Scan for the cell matching the given text and deliver its (X, Y) coordinate at center. 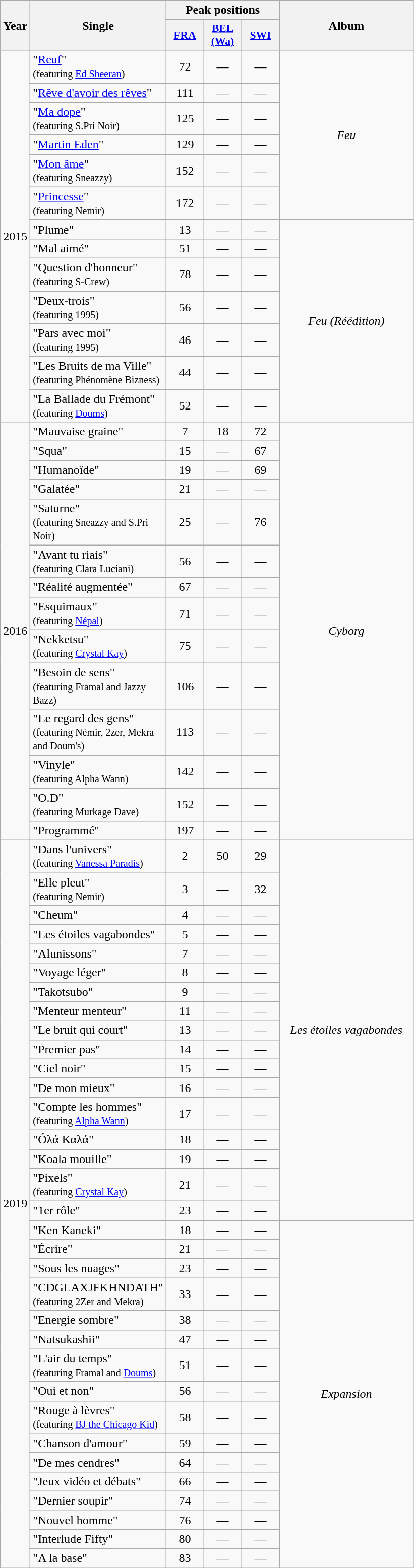
"Koala mouille" (98, 1159)
"Mauvaise graine" (98, 432)
8 (185, 973)
"Martin Eden" (98, 145)
52 (185, 406)
38 (185, 1320)
129 (185, 145)
"Les étoiles vagabondes" (98, 934)
Feu (346, 135)
"Nouvel homme" (98, 1520)
"Ken Kaneki" (98, 1230)
Feu (Réédition) (346, 320)
"Plume" (98, 229)
142 (185, 772)
"Reuf"(featuring Ed Sheeran) (98, 66)
2 (185, 856)
"Takotsubo" (98, 992)
5 (185, 934)
25 (185, 522)
"De mes cendres" (98, 1462)
Album (346, 25)
"Squa" (98, 451)
"O.D"(featuring Murkage Dave) (98, 804)
"Rêve d'avoir des rêves" (98, 93)
"Galatée" (98, 489)
FRA (185, 35)
80 (185, 1539)
"Avant tu riais"(featuring Clara Luciani) (98, 561)
"Réalité augmentée" (98, 587)
106 (185, 686)
"A la base" (98, 1558)
"Interlude Fifty" (98, 1539)
14 (185, 1049)
111 (185, 93)
Les étoiles vagabondes (346, 1031)
"Humanoïde" (98, 470)
"Ma dope"(featuring S.Pri Noir) (98, 119)
"Ciel noir" (98, 1068)
69 (260, 470)
"Cheum" (98, 915)
33 (185, 1294)
"Programmé" (98, 831)
"Sous les nuages" (98, 1268)
"Mon âme"(featuring Sneazzy) (98, 170)
"Pixels" (featuring Crystal Kay) (98, 1185)
"De mon mieux" (98, 1087)
64 (185, 1462)
46 (185, 340)
74 (185, 1501)
125 (185, 119)
"Esquimaux"(featuring Népal) (98, 613)
172 (185, 203)
71 (185, 613)
"Jeux vidéo et débats" (98, 1481)
Peak positions (223, 10)
16 (185, 1087)
"Rouge à lèvres" (featuring BJ the Chicago Kid) (98, 1417)
"Natsukashii" (98, 1339)
"Écrire" (98, 1249)
"Elle pleut" (featuring Nemir) (98, 890)
"Dernier soupir" (98, 1501)
"Alunissons" (98, 953)
4 (185, 915)
44 (185, 373)
"Deux-trois"(featuring 1995) (98, 307)
32 (260, 890)
113 (185, 732)
"Oui et non" (98, 1391)
"Premier pas" (98, 1049)
"Energie sombre" (98, 1320)
BEL(Wa) (223, 35)
"Le bruit qui court" (98, 1030)
58 (185, 1417)
83 (185, 1558)
2016 (15, 631)
SWI (260, 35)
"1er rôle" (98, 1211)
11 (185, 1011)
"Les Bruits de ma Ville"(featuring Phénomène Bizness) (98, 373)
"Besoin de sens"(featuring Framal and Jazzy Bazz) (98, 686)
"CDGLAXJFKHNDATH" (featuring 2Zer and Mekra) (98, 1294)
Single (98, 25)
"Le regard des gens"(featuring Némir, 2zer, Mekra and Doum's) (98, 732)
"Princesse" (featuring Nemir) (98, 203)
29 (260, 856)
"L'air du temps"(featuring Framal and Doums) (98, 1365)
"La Ballade du Frémont"(featuring Doums) (98, 406)
59 (185, 1443)
"Pars avec moi"(featuring 1995) (98, 340)
"Nekketsu"(featuring Crystal Kay) (98, 646)
50 (223, 856)
2019 (15, 1204)
"Compte les hommes" (featuring Alpha Wann) (98, 1113)
Expansion (346, 1394)
"Menteur menteur" (98, 1011)
Year (15, 25)
"Vinyle"(featuring Alpha Wann) (98, 772)
197 (185, 831)
"Óλά Καλά" (98, 1139)
"Saturne"(featuring Sneazzy and S.Pri Noir) (98, 522)
78 (185, 274)
Cyborg (346, 631)
"Question d'honneur"(featuring S-Crew) (98, 274)
"Mal aimé" (98, 248)
75 (185, 646)
3 (185, 890)
"Dans l'univers" (featuring Vanessa Paradis) (98, 856)
66 (185, 1481)
"Chanson d'amour" (98, 1443)
2015 (15, 236)
9 (185, 992)
17 (185, 1113)
47 (185, 1339)
"Voyage léger" (98, 973)
